Determine the (x, y) coordinate at the center of the cell enclosing the given text.  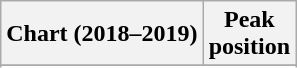
Chart (2018–2019) (102, 34)
Peakposition (249, 34)
